Identify which cell holds the provided text, then report its [X, Y] central coordinate. 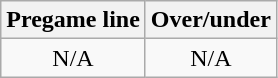
Over/under [210, 20]
Pregame line [74, 20]
